Return the (X, Y) coordinate for the center point of the cell that contains the specified text.  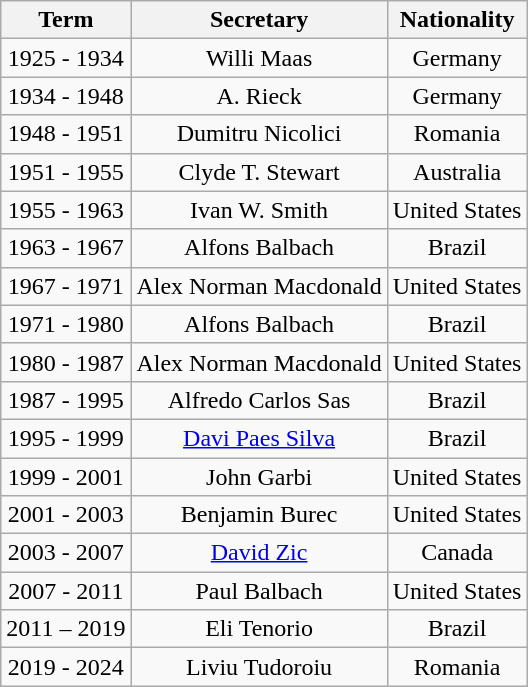
Term (66, 20)
1971 - 1980 (66, 324)
Paul Balbach (259, 591)
Secretary (259, 20)
1980 - 1987 (66, 362)
Benjamin Burec (259, 515)
Clyde T. Stewart (259, 172)
Alfredo Carlos Sas (259, 400)
1963 - 1967 (66, 248)
David Zic (259, 553)
2011 – 2019 (66, 629)
2001 - 2003 (66, 515)
Willi Maas (259, 58)
Canada (457, 553)
2003 - 2007 (66, 553)
Eli Tenorio (259, 629)
Nationality (457, 20)
2019 - 2024 (66, 667)
1948 - 1951 (66, 134)
2007 - 2011 (66, 591)
Australia (457, 172)
1995 - 1999 (66, 438)
Dumitru Nicolici (259, 134)
John Garbi (259, 477)
1987 - 1995 (66, 400)
1967 - 1971 (66, 286)
Liviu Tudoroiu (259, 667)
1951 - 1955 (66, 172)
1955 - 1963 (66, 210)
A. Rieck (259, 96)
Ivan W. Smith (259, 210)
1999 - 2001 (66, 477)
Davi Paes Silva (259, 438)
1934 - 1948 (66, 96)
1925 - 1934 (66, 58)
